Find where the given text appears and provide that cell's center as [X, Y] coordinate. 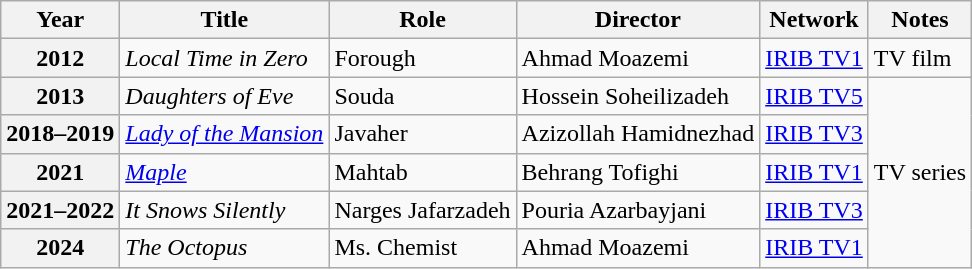
2021–2022 [60, 210]
Behrang Tofighi [638, 172]
2013 [60, 96]
Pouria Azarbayjani [638, 210]
Maple [224, 172]
Notes [920, 20]
2012 [60, 58]
It Snows Silently [224, 210]
Narges Jafarzadeh [422, 210]
Director [638, 20]
TV film [920, 58]
The Octopus [224, 248]
Year [60, 20]
Local Time in Zero [224, 58]
TV series [920, 172]
Forough [422, 58]
Title [224, 20]
Javaher [422, 134]
Role [422, 20]
Azizollah Hamidnezhad [638, 134]
Ms. Chemist [422, 248]
IRIB TV5 [814, 96]
Network [814, 20]
Hossein Soheilizadeh [638, 96]
2018–2019 [60, 134]
2024 [60, 248]
Souda [422, 96]
2021 [60, 172]
Daughters of Eve [224, 96]
Mahtab [422, 172]
Lady of the Mansion [224, 134]
